Extract the [x, y] coordinate from the center of the cell holding the provided text.  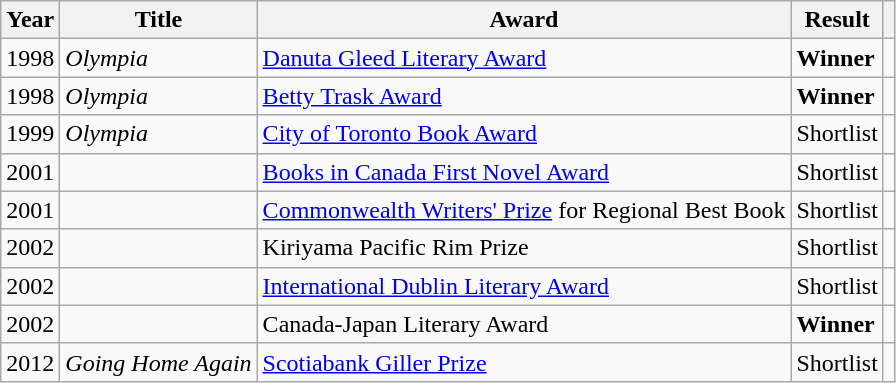
Result [837, 20]
1999 [30, 134]
Commonwealth Writers' Prize for Regional Best Book [524, 210]
Kiriyama Pacific Rim Prize [524, 248]
International Dublin Literary Award [524, 286]
Going Home Again [158, 362]
Betty Trask Award [524, 96]
Award [524, 20]
City of Toronto Book Award [524, 134]
2012 [30, 362]
Scotiabank Giller Prize [524, 362]
Danuta Gleed Literary Award [524, 58]
Title [158, 20]
Canada-Japan Literary Award [524, 324]
Year [30, 20]
Books in Canada First Novel Award [524, 172]
